Locate the cell with the specified text and output its (X, Y) center coordinate. 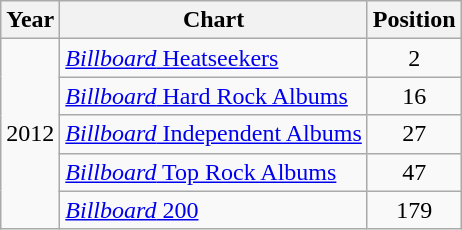
Billboard Heatseekers (214, 58)
Billboard Top Rock Albums (214, 172)
16 (414, 96)
Year (30, 20)
27 (414, 134)
2 (414, 58)
Billboard 200 (214, 210)
Position (414, 20)
179 (414, 210)
Billboard Hard Rock Albums (214, 96)
Chart (214, 20)
Billboard Independent Albums (214, 134)
2012 (30, 134)
47 (414, 172)
